Determine the (x, y) coordinate at the center of the cell enclosing the given text.  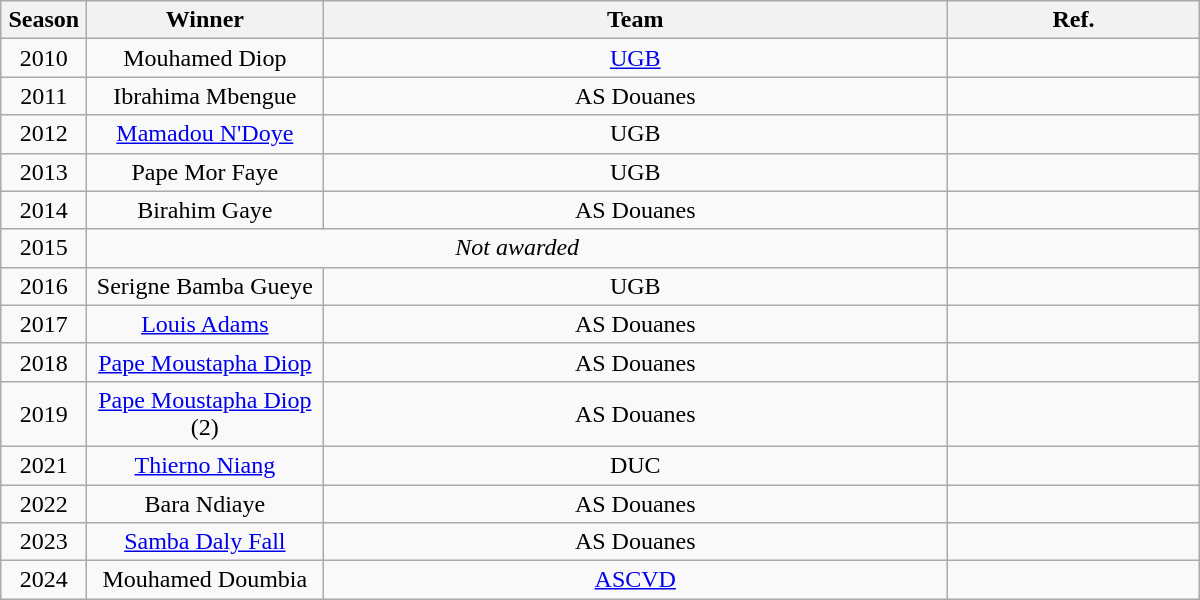
2019 (44, 414)
Winner (205, 20)
Samba Daly Fall (205, 542)
Thierno Niang (205, 465)
Bara Ndiaye (205, 503)
2022 (44, 503)
Ref. (1074, 20)
Pape Moustapha Diop (205, 362)
Serigne Bamba Gueye (205, 286)
2023 (44, 542)
Mouhamed Doumbia (205, 580)
2021 (44, 465)
2011 (44, 96)
2017 (44, 324)
2024 (44, 580)
2012 (44, 134)
Not awarded (518, 248)
2010 (44, 58)
Mouhamed Diop (205, 58)
DUC (636, 465)
2018 (44, 362)
2016 (44, 286)
Team (636, 20)
Mamadou N'Doye (205, 134)
Birahim Gaye (205, 210)
Louis Adams (205, 324)
Pape Moustapha Diop (2) (205, 414)
Season (44, 20)
Ibrahima Mbengue (205, 96)
2013 (44, 172)
Pape Mor Faye (205, 172)
2015 (44, 248)
2014 (44, 210)
ASCVD (636, 580)
